Identify which cell holds the provided text, then report its [X, Y] central coordinate. 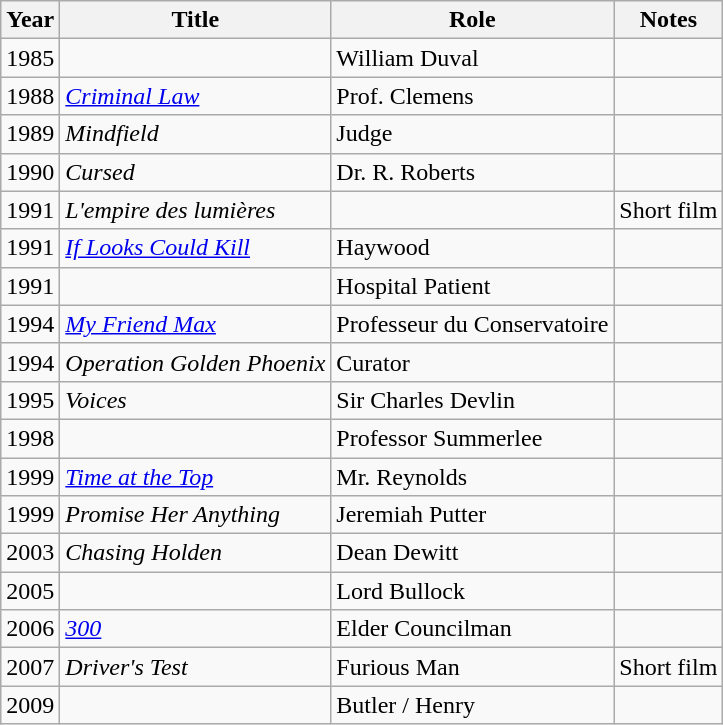
My Friend Max [196, 324]
300 [196, 629]
L'empire des lumières [196, 210]
2007 [30, 667]
Mindfield [196, 134]
Hospital Patient [472, 286]
2003 [30, 553]
Chasing Holden [196, 553]
Time at the Top [196, 477]
Driver's Test [196, 667]
1988 [30, 96]
Title [196, 20]
Notes [668, 20]
William Duval [472, 58]
Sir Charles Devlin [472, 400]
Elder Councilman [472, 629]
If Looks Could Kill [196, 248]
1995 [30, 400]
Cursed [196, 172]
Haywood [472, 248]
Professeur du Conservatoire [472, 324]
Curator [472, 362]
Professor Summerlee [472, 438]
2005 [30, 591]
1998 [30, 438]
2009 [30, 705]
Operation Golden Phoenix [196, 362]
Mr. Reynolds [472, 477]
1985 [30, 58]
Prof. Clemens [472, 96]
Dr. R. Roberts [472, 172]
1989 [30, 134]
Criminal Law [196, 96]
Jeremiah Putter [472, 515]
Role [472, 20]
1990 [30, 172]
Dean Dewitt [472, 553]
2006 [30, 629]
Butler / Henry [472, 705]
Furious Man [472, 667]
Lord Bullock [472, 591]
Judge [472, 134]
Year [30, 20]
Promise Her Anything [196, 515]
Voices [196, 400]
